For the text-containing cell, return its midpoint in (x, y) coordinate format. 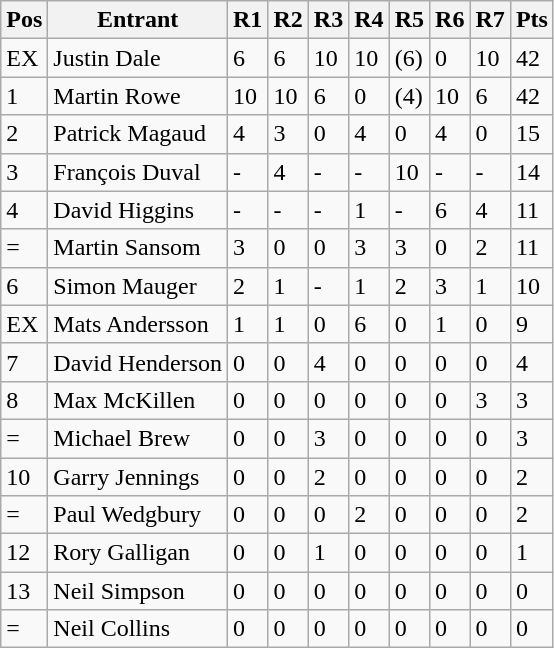
Michael Brew (138, 438)
(4) (409, 96)
Pts (532, 20)
Neil Collins (138, 629)
Pos (24, 20)
Entrant (138, 20)
R3 (328, 20)
R1 (248, 20)
Mats Andersson (138, 324)
R4 (369, 20)
Rory Galligan (138, 553)
Paul Wedgbury (138, 515)
François Duval (138, 172)
Martin Sansom (138, 248)
Max McKillen (138, 400)
12 (24, 553)
8 (24, 400)
R6 (450, 20)
Justin Dale (138, 58)
Garry Jennings (138, 477)
9 (532, 324)
R7 (490, 20)
R5 (409, 20)
R2 (288, 20)
14 (532, 172)
David Higgins (138, 210)
7 (24, 362)
Patrick Magaud (138, 134)
13 (24, 591)
Martin Rowe (138, 96)
15 (532, 134)
Neil Simpson (138, 591)
Simon Mauger (138, 286)
(6) (409, 58)
David Henderson (138, 362)
